Locate the cell with the specified text and output its [X, Y] center coordinate. 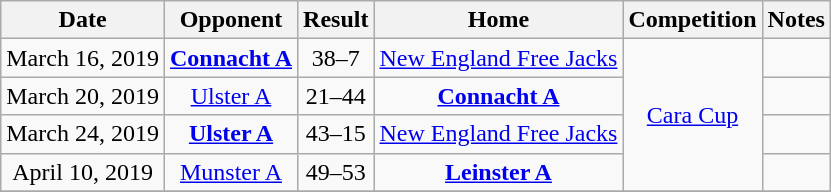
Munster A [230, 172]
Competition [692, 20]
March 24, 2019 [83, 134]
49–53 [336, 172]
Notes [796, 20]
Leinster A [498, 172]
38–7 [336, 58]
43–15 [336, 134]
March 20, 2019 [83, 96]
21–44 [336, 96]
Cara Cup [692, 115]
Home [498, 20]
March 16, 2019 [83, 58]
April 10, 2019 [83, 172]
Date [83, 20]
Opponent [230, 20]
Result [336, 20]
